Provide the (x, y) coordinate of the cell's center where the given text is located.  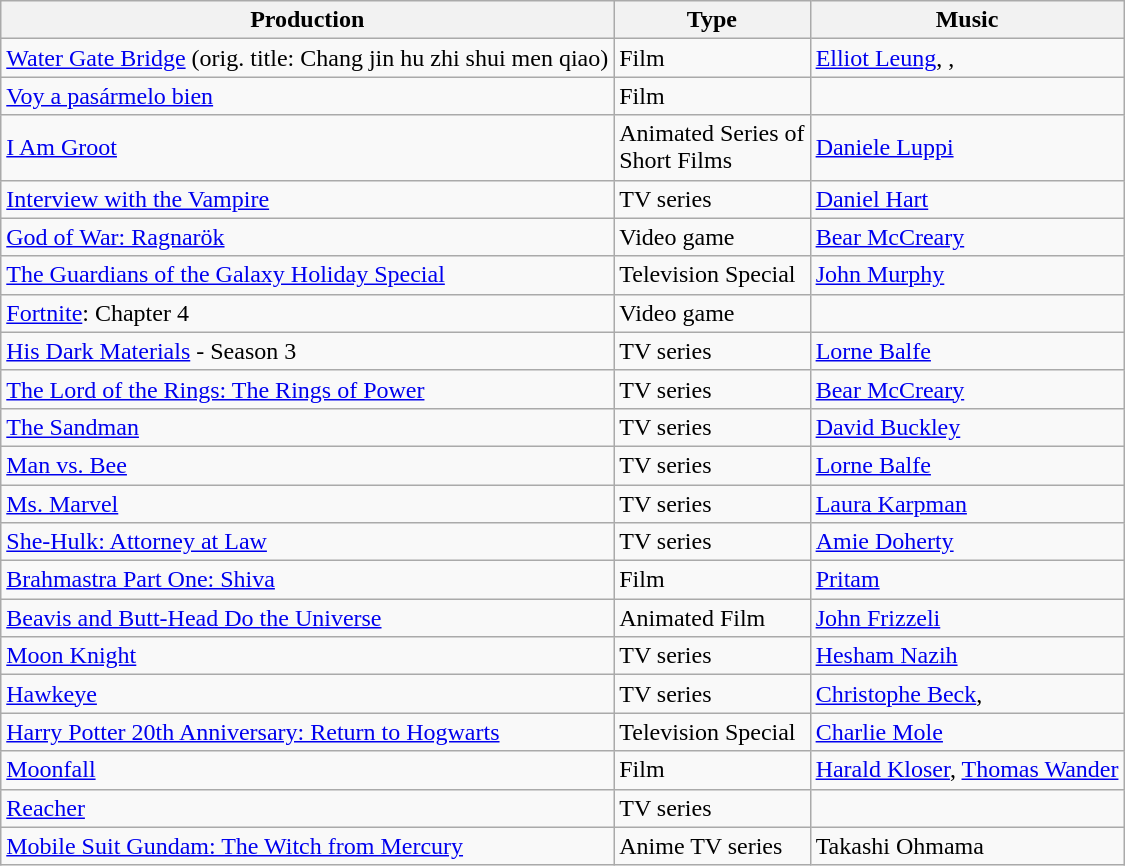
Harald Kloser, Thomas Wander (967, 770)
Fortnite: Chapter 4 (308, 313)
The Sandman (308, 427)
David Buckley (967, 427)
Harry Potter 20th Anniversary: Return to Hogwarts (308, 732)
Mobile Suit Gundam: The Witch from Mercury (308, 846)
Voy a pasármelo bien (308, 96)
Hesham Nazih (967, 656)
Man vs. Bee (308, 465)
Christophe Beck, (967, 694)
Production (308, 20)
Animated Series ofShort Films (712, 148)
Moon Knight (308, 656)
Amie Doherty (967, 542)
Type (712, 20)
Water Gate Bridge (orig. title: Chang jin hu zhi shui men qiao) (308, 58)
Charlie Mole (967, 732)
Ms. Marvel (308, 503)
John Murphy (967, 275)
God of War: Ragnarök (308, 237)
Brahmastra Part One: Shiva (308, 580)
Reacher (308, 808)
Interview with the Vampire (308, 199)
Elliot Leung, , (967, 58)
Moonfall (308, 770)
Daniel Hart (967, 199)
I Am Groot (308, 148)
Takashi Ohmama (967, 846)
Hawkeye (308, 694)
Laura Karpman (967, 503)
She-Hulk: Attorney at Law (308, 542)
Daniele Luppi (967, 148)
Music (967, 20)
Animated Film (712, 618)
Pritam (967, 580)
Beavis and Butt-Head Do the Universe (308, 618)
The Guardians of the Galaxy Holiday Special (308, 275)
His Dark Materials - Season 3 (308, 351)
Anime TV series (712, 846)
The Lord of the Rings: The Rings of Power (308, 389)
John Frizzeli (967, 618)
